Identify which cell holds the provided text, then report its (X, Y) central coordinate. 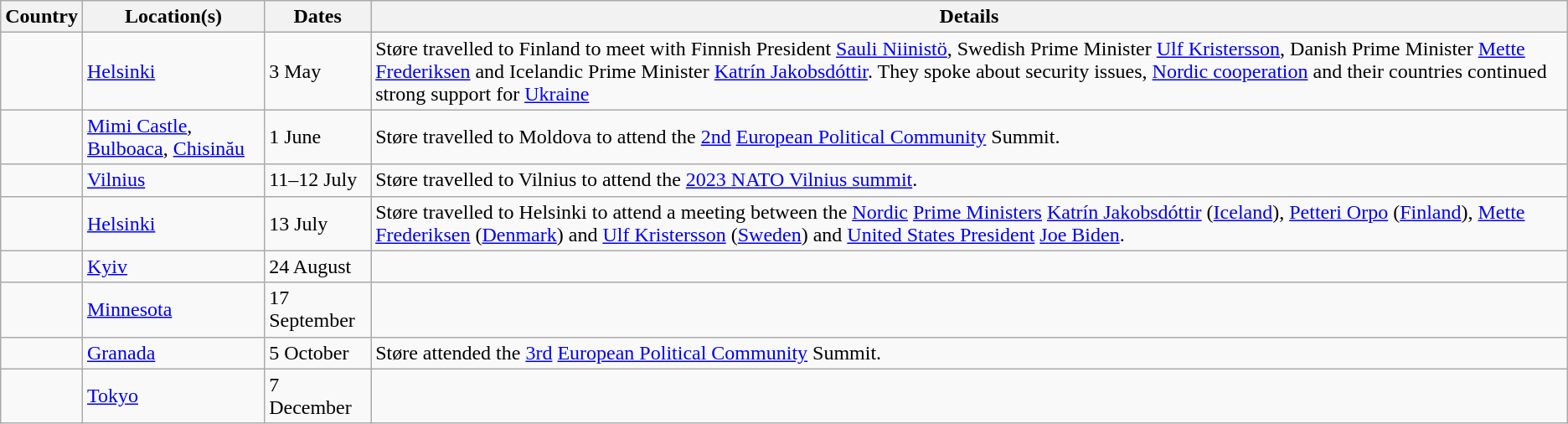
Details (970, 17)
Tokyo (173, 396)
Støre attended the 3rd European Political Community Summit. (970, 353)
Mimi Castle, Bulboaca, Chisinău (173, 137)
Støre travelled to Vilnius to attend the 2023 NATO Vilnius summit. (970, 180)
1 June (318, 137)
Støre travelled to Moldova to attend the 2nd European Political Community Summit. (970, 137)
17 September (318, 310)
Country (42, 17)
13 July (318, 223)
24 August (318, 266)
11–12 July (318, 180)
Location(s) (173, 17)
Minnesota (173, 310)
Vilnius (173, 180)
5 October (318, 353)
3 May (318, 71)
7 December (318, 396)
Granada (173, 353)
Dates (318, 17)
Kyiv (173, 266)
